Return (x, y) of the center of cell containing provided text 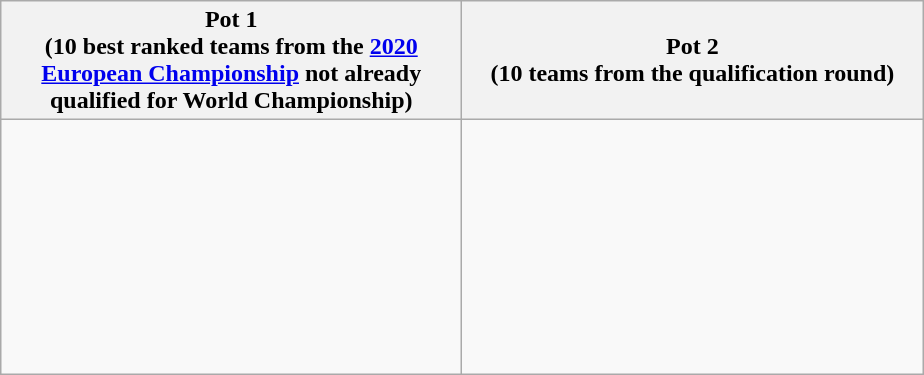
Pot 2(10 teams from the qualification round) (692, 60)
Pot 1(10 best ranked teams from the 2020 European Championship not already qualified for World Championship) (232, 60)
